Locate the cell with the specified text and output its (X, Y) center coordinate. 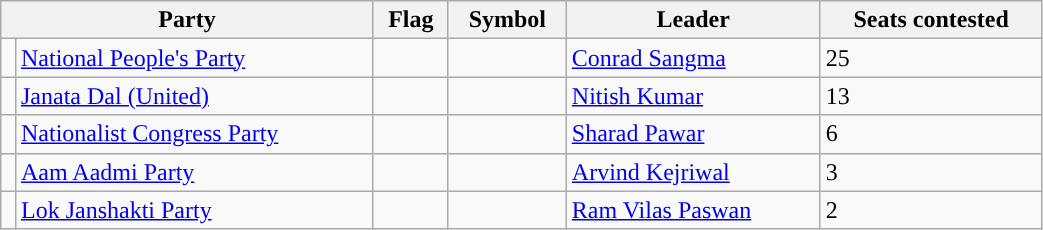
Seats contested (931, 20)
Leader (693, 20)
13 (931, 96)
National People's Party (194, 58)
Ram Vilas Paswan (693, 210)
25 (931, 58)
Flag (410, 20)
Conrad Sangma (693, 58)
3 (931, 172)
Aam Aadmi Party (194, 172)
Symbol (507, 20)
6 (931, 134)
Party (187, 20)
Janata Dal (United) (194, 96)
Arvind Kejriwal (693, 172)
Lok Janshakti Party (194, 210)
Nationalist Congress Party (194, 134)
Nitish Kumar (693, 96)
2 (931, 210)
Sharad Pawar (693, 134)
